Locate the cell with the specified text and output its [X, Y] center coordinate. 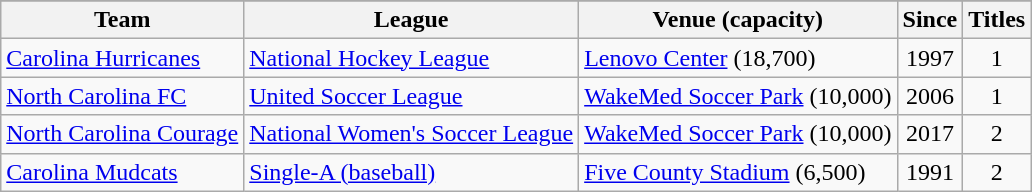
Single-A (baseball) [412, 172]
2006 [930, 96]
2017 [930, 134]
Carolina Mudcats [122, 172]
Since [930, 20]
League [412, 20]
North Carolina Courage [122, 134]
United Soccer League [412, 96]
Lenovo Center (18,700) [738, 58]
Team [122, 20]
North Carolina FC [122, 96]
National Hockey League [412, 58]
National Women's Soccer League [412, 134]
1997 [930, 58]
Venue (capacity) [738, 20]
1991 [930, 172]
Five County Stadium (6,500) [738, 172]
Titles [997, 20]
Carolina Hurricanes [122, 58]
